Return [X, Y] of the center of cell containing provided text 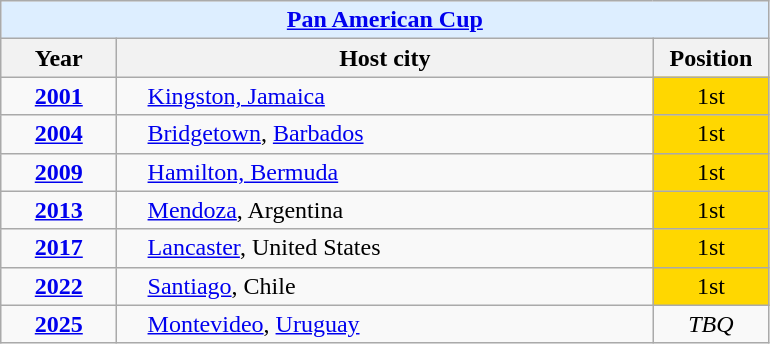
Host city [385, 58]
Lancaster, United States [385, 248]
2009 [59, 172]
Pan American Cup [385, 20]
Bridgetown, Barbados [385, 134]
2025 [59, 324]
Kingston, Jamaica [385, 96]
Hamilton, Bermuda [385, 172]
Year [59, 58]
Santiago, Chile [385, 286]
TBQ [711, 324]
Mendoza, Argentina [385, 210]
Position [711, 58]
2022 [59, 286]
2013 [59, 210]
2004 [59, 134]
2001 [59, 96]
Montevideo, Uruguay [385, 324]
2017 [59, 248]
